Provide the [X, Y] coordinate of the cell's center where the given text is located.  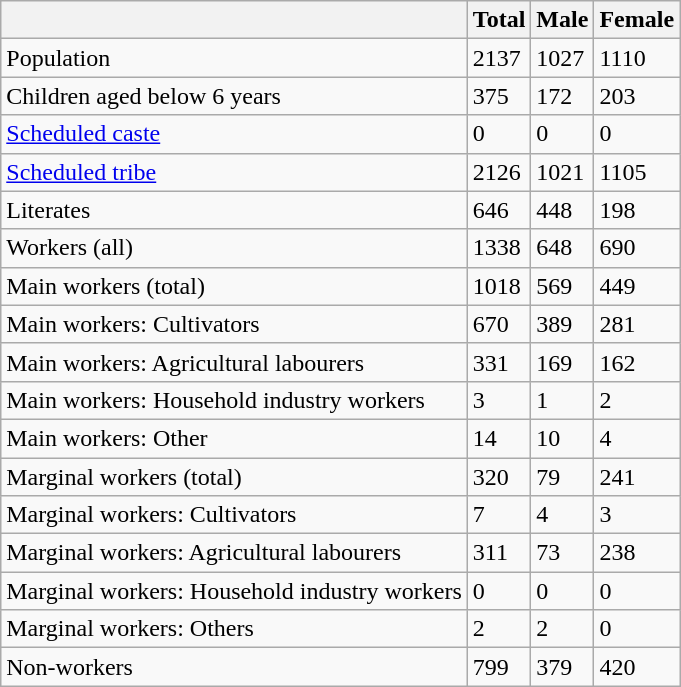
670 [499, 324]
Children aged below 6 years [234, 96]
Female [637, 20]
281 [637, 324]
Marginal workers: Others [234, 629]
1105 [637, 172]
73 [562, 553]
203 [637, 96]
1110 [637, 58]
320 [499, 477]
198 [637, 210]
79 [562, 477]
379 [562, 667]
Total [499, 20]
389 [562, 324]
Literates [234, 210]
Marginal workers: Household industry workers [234, 591]
241 [637, 477]
799 [499, 667]
311 [499, 553]
Main workers: Other [234, 438]
1338 [499, 248]
648 [562, 248]
1021 [562, 172]
448 [562, 210]
172 [562, 96]
10 [562, 438]
Scheduled tribe [234, 172]
14 [499, 438]
Main workers (total) [234, 286]
331 [499, 362]
569 [562, 286]
Main workers: Cultivators [234, 324]
1027 [562, 58]
238 [637, 553]
Marginal workers (total) [234, 477]
Marginal workers: Cultivators [234, 515]
449 [637, 286]
Marginal workers: Agricultural labourers [234, 553]
Male [562, 20]
Main workers: Agricultural labourers [234, 362]
Main workers: Household industry workers [234, 400]
375 [499, 96]
1 [562, 400]
Population [234, 58]
2137 [499, 58]
7 [499, 515]
690 [637, 248]
162 [637, 362]
420 [637, 667]
Non-workers [234, 667]
Workers (all) [234, 248]
2126 [499, 172]
646 [499, 210]
1018 [499, 286]
169 [562, 362]
Scheduled caste [234, 134]
